Detect which cell encompasses the target text, then output its (X, Y) center coordinate. 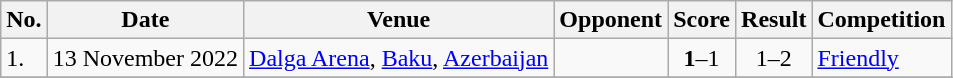
Date (145, 20)
Result (774, 20)
Friendly (882, 58)
1–1 (702, 58)
13 November 2022 (145, 58)
Competition (882, 20)
Opponent (611, 20)
No. (24, 20)
Dalga Arena, Baku, Azerbaijan (399, 58)
Score (702, 20)
1. (24, 58)
1–2 (774, 58)
Venue (399, 20)
